Capture the cell that displays the provided text and extract its (X, Y) central coordinate. 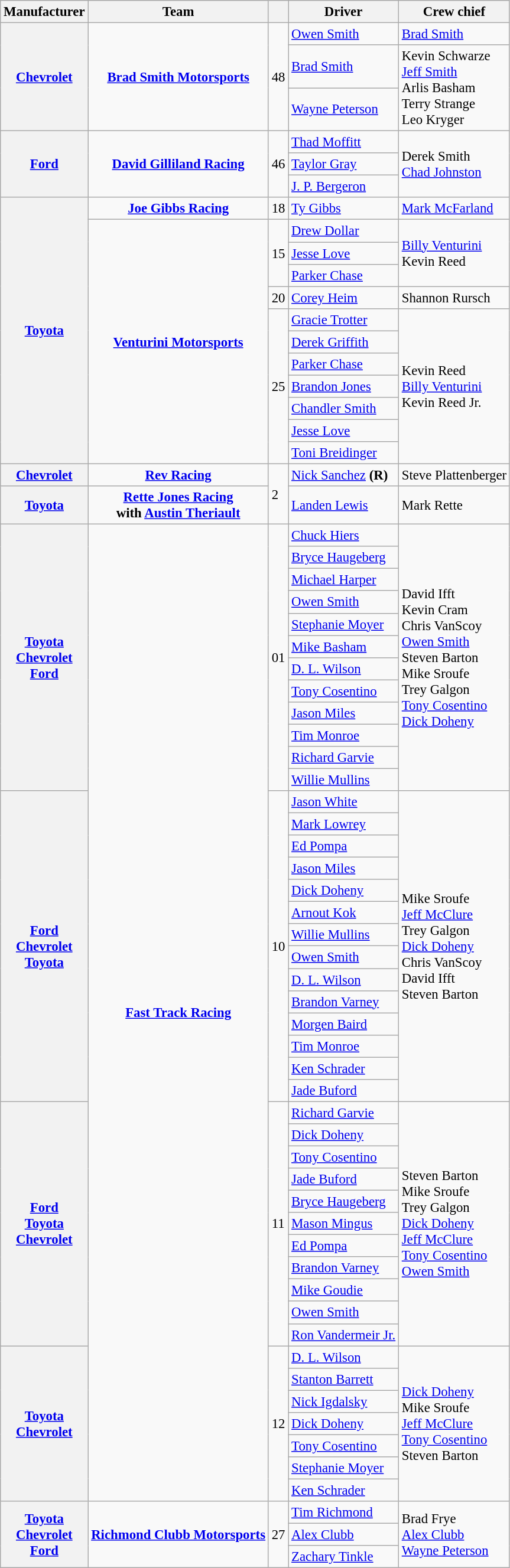
Toni Breidinger (344, 453)
J. P. Bergeron (344, 187)
Fast Track Racing (178, 1013)
Gracie Trotter (344, 320)
Taylor Gray (344, 164)
Chuck Hiers (344, 536)
Mark Lowrey (344, 824)
Mason Mingus (344, 1224)
Brad Smith Motorsports (178, 77)
Ford Chevrolet Toyota (44, 946)
11 (278, 1224)
Brandon Jones (344, 386)
Billy Venturini Kevin Reed (454, 253)
Jason White (344, 802)
Manufacturer (44, 12)
Ty Gibbs (344, 208)
10 (278, 946)
Mike Basham (344, 647)
Crew chief (454, 12)
Mike Goudie (344, 1290)
Michael Harper (344, 580)
Landen Lewis (344, 506)
27 (278, 1534)
Arnout Kok (344, 913)
Corey Heim (344, 298)
Thad Moffitt (344, 142)
Chandler Smith (344, 409)
12 (278, 1423)
Driver (344, 12)
25 (278, 386)
Derek Smith Chad Johnston (454, 164)
Ford (44, 164)
Shannon Rursch (454, 298)
Morgen Baird (344, 1024)
01 (278, 658)
Dick Doheny Mike Sroufe Jeff McClure Tony Cosentino Steven Barton (454, 1423)
Rette Jones Racing with Austin Theriault (178, 506)
Derek Griffith (344, 342)
2 (278, 494)
Zachary Tinkle (344, 1557)
Mark McFarland (454, 208)
Rev Racing (178, 475)
Richmond Clubb Motorsports (178, 1534)
46 (278, 164)
Wayne Peterson (344, 110)
Ron Vandermeir Jr. (344, 1335)
Steve Plattenberger (454, 475)
Ford Toyota Chevrolet (44, 1224)
Alex Clubb (344, 1535)
20 (278, 298)
Brad Frye Alex Clubb Wayne Peterson (454, 1534)
Stanton Barrett (344, 1379)
Kevin Schwarze Jeff Smith Arlis Basham Terry Strange Leo Kryger (454, 88)
David Ifft Kevin Cram Chris VanScoy Owen Smith Steven Barton Mike Sroufe Trey Galgon Tony Cosentino Dick Doheny (454, 658)
Mark Rette (454, 506)
18 (278, 208)
Venturini Motorsports (178, 342)
Mike Sroufe Jeff McClure Trey Galgon Dick Doheny Chris VanScoy David Ifft Steven Barton (454, 946)
Tim Richmond (344, 1512)
Nick Igdalsky (344, 1401)
Toyota Chevrolet (44, 1423)
Nick Sanchez (R) (344, 475)
Steven Barton Mike Sroufe Trey Galgon Dick Doheny Jeff McClure Tony Cosentino Owen Smith (454, 1224)
Drew Dollar (344, 231)
Joe Gibbs Racing (178, 208)
15 (278, 253)
48 (278, 77)
David Gilliland Racing (178, 164)
Team (178, 12)
Kevin Reed Billy Venturini Kevin Reed Jr. (454, 386)
